Search for the cell housing the specified text and yield its (x, y) center coordinate. 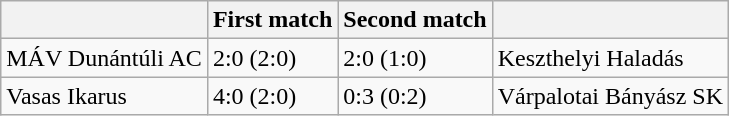
Várpalotai Bányász SK (610, 96)
0:3 (0:2) (415, 96)
2:0 (1:0) (415, 58)
Second match (415, 20)
First match (272, 20)
Keszthelyi Haladás (610, 58)
MÁV Dunántúli AC (104, 58)
Vasas Ikarus (104, 96)
4:0 (2:0) (272, 96)
2:0 (2:0) (272, 58)
